Determine the (X, Y) coordinate at the center of the cell enclosing the given text.  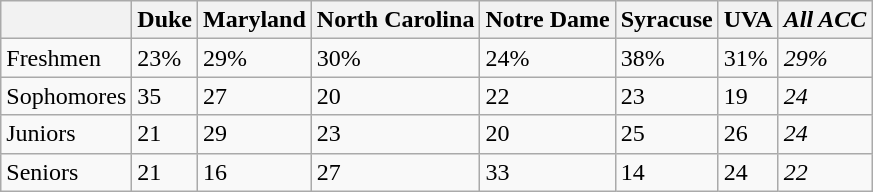
14 (666, 172)
Duke (165, 20)
19 (748, 96)
Seniors (66, 172)
UVA (748, 20)
16 (255, 172)
Maryland (255, 20)
Juniors (66, 134)
35 (165, 96)
North Carolina (396, 20)
Syracuse (666, 20)
25 (666, 134)
All ACC (825, 20)
23% (165, 58)
33 (548, 172)
Notre Dame (548, 20)
24% (548, 58)
29 (255, 134)
Freshmen (66, 58)
31% (748, 58)
38% (666, 58)
30% (396, 58)
26 (748, 134)
Sophomores (66, 96)
